For the text-containing cell, return its midpoint in (x, y) coordinate format. 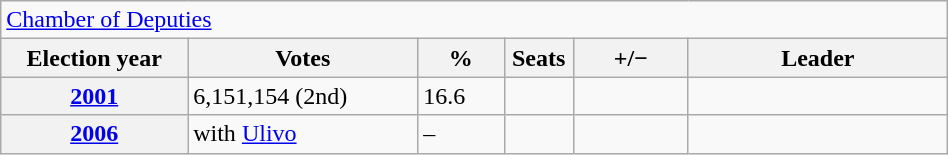
Seats (538, 58)
with Ulivo (303, 134)
6,151,154 (2nd) (303, 96)
– (461, 134)
2006 (94, 134)
Election year (94, 58)
16.6 (461, 96)
Chamber of Deputies (474, 20)
Votes (303, 58)
+/− (630, 58)
% (461, 58)
2001 (94, 96)
Leader (818, 58)
